For the text-containing cell, return its midpoint in [X, Y] coordinate format. 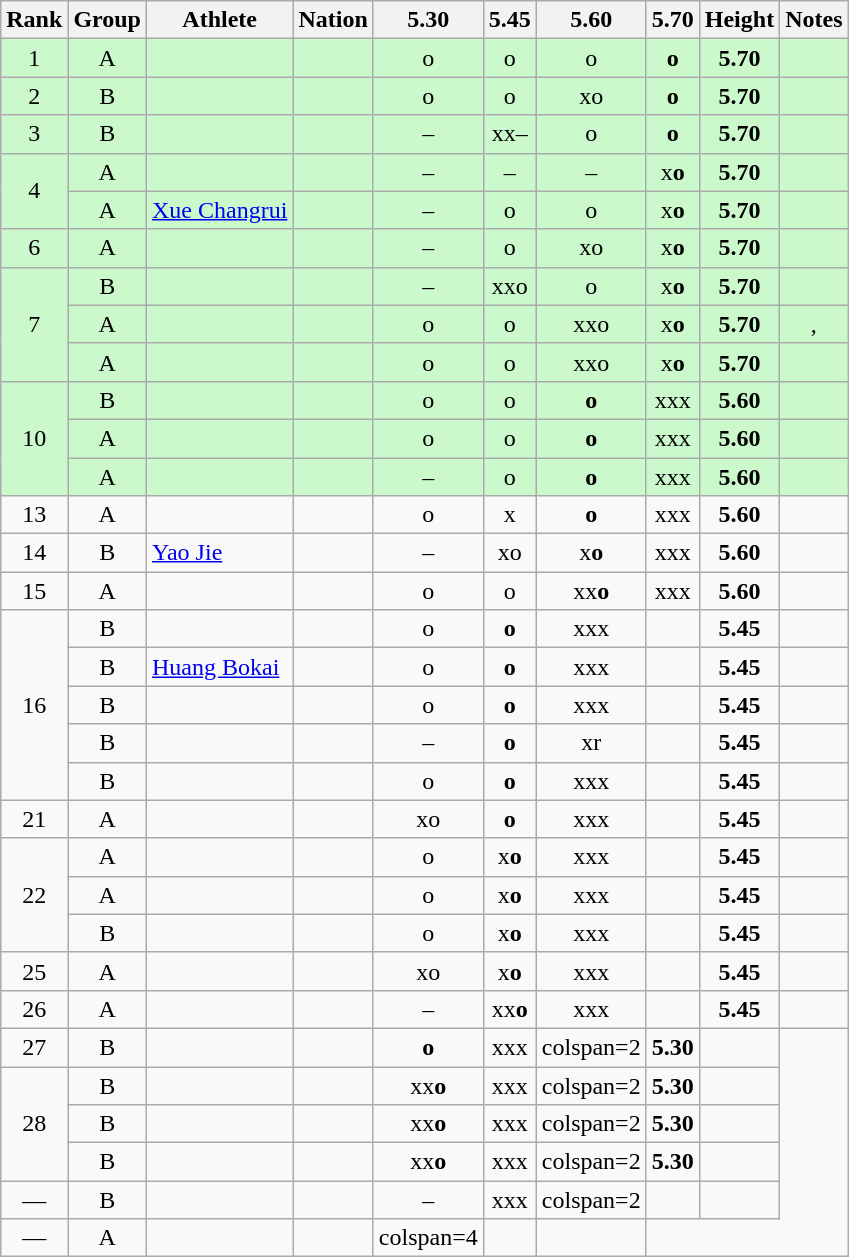
xx– [510, 134]
6 [34, 248]
Huang Bokai [220, 667]
Yao Jie [220, 553]
15 [34, 591]
x [510, 515]
22 [34, 895]
1 [34, 58]
13 [34, 515]
26 [34, 1009]
25 [34, 971]
27 [34, 1047]
xr [591, 743]
10 [34, 438]
21 [34, 819]
14 [34, 553]
Xue Changrui [220, 210]
3 [34, 134]
Group [108, 20]
7 [34, 324]
Height [739, 20]
Athlete [220, 20]
colspan=4 [428, 1238]
, [814, 324]
16 [34, 705]
28 [34, 1123]
Rank [34, 20]
Notes [814, 20]
2 [34, 96]
Nation [333, 20]
4 [34, 191]
